Output the [x, y] coordinate of the center of the cell containing the given text.  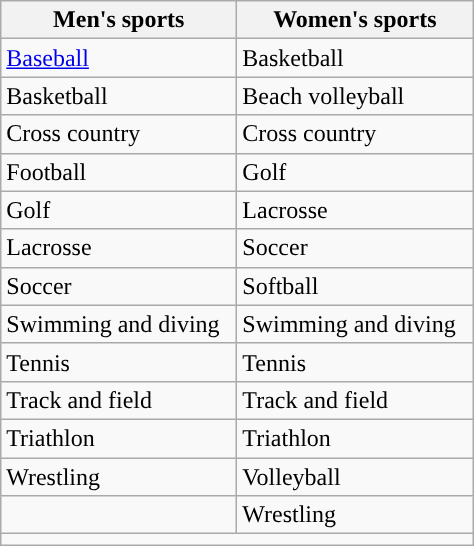
Beach volleyball [355, 96]
Softball [355, 286]
Football [119, 172]
Women's sports [355, 20]
Volleyball [355, 477]
Men's sports [119, 20]
Baseball [119, 58]
